Detect which cell encompasses the target text, then output its [X, Y] center coordinate. 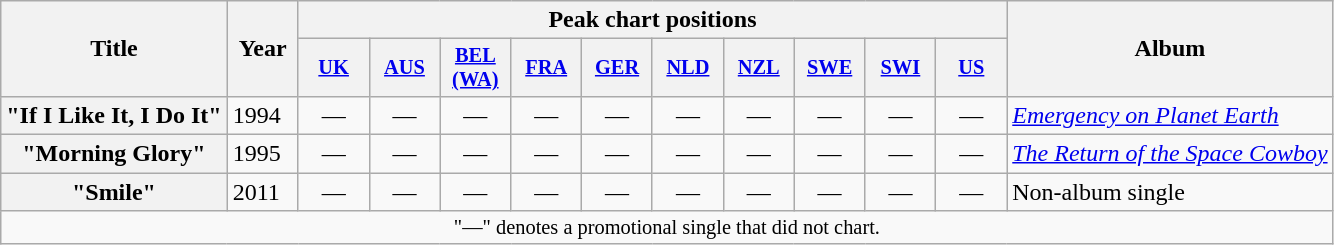
Title [114, 49]
NLD [688, 68]
SWE [830, 68]
Non-album single [1170, 192]
FRA [546, 68]
NZL [758, 68]
The Return of the Space Cowboy [1170, 154]
Album [1170, 49]
2011 [262, 192]
Emergency on Planet Earth [1170, 115]
Year [262, 49]
SWI [900, 68]
1994 [262, 115]
AUS [404, 68]
UK [334, 68]
Peak chart positions [652, 20]
"If I Like It, I Do It" [114, 115]
"—" denotes a promotional single that did not chart. [667, 228]
"Morning Glory" [114, 154]
BEL(WA) [476, 68]
1995 [262, 154]
"Smile" [114, 192]
GER [618, 68]
US [972, 68]
